Return (x, y) of the center of cell containing provided text 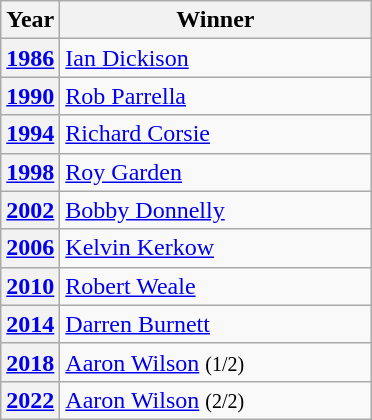
2006 (30, 248)
1990 (30, 96)
2014 (30, 324)
Rob Parrella (216, 96)
Robert Weale (216, 286)
1994 (30, 134)
2018 (30, 362)
Roy Garden (216, 172)
Bobby Donnelly (216, 210)
1998 (30, 172)
Ian Dickison (216, 58)
1986 (30, 58)
2022 (30, 400)
Aaron Wilson (1/2) (216, 362)
2010 (30, 286)
2002 (30, 210)
Aaron Wilson (2/2) (216, 400)
Richard Corsie (216, 134)
Kelvin Kerkow (216, 248)
Darren Burnett (216, 324)
Year (30, 20)
Winner (216, 20)
